From the cell containing the given text, extract its center point as (X, Y) coordinate. 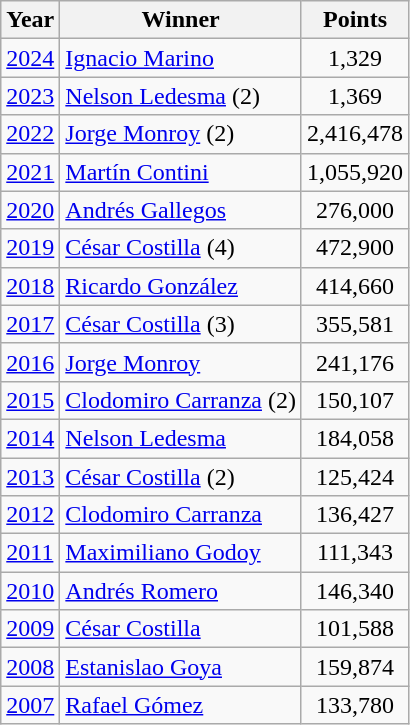
Maximiliano Godoy (181, 553)
2021 (30, 172)
355,581 (354, 324)
2024 (30, 58)
Ricardo González (181, 286)
2017 (30, 324)
Martín Contini (181, 172)
472,900 (354, 248)
Year (30, 20)
2018 (30, 286)
César Costilla (181, 629)
184,058 (354, 438)
2013 (30, 477)
414,660 (354, 286)
Points (354, 20)
Andrés Romero (181, 591)
Clodomiro Carranza (2) (181, 400)
241,176 (354, 362)
Estanislao Goya (181, 667)
146,340 (354, 591)
150,107 (354, 400)
2012 (30, 515)
1,369 (354, 96)
Nelson Ledesma (2) (181, 96)
2009 (30, 629)
136,427 (354, 515)
276,000 (354, 210)
César Costilla (2) (181, 477)
2008 (30, 667)
Jorge Monroy (2) (181, 134)
2023 (30, 96)
101,588 (354, 629)
111,343 (354, 553)
Andrés Gallegos (181, 210)
2,416,478 (354, 134)
Rafael Gómez (181, 705)
Ignacio Marino (181, 58)
César Costilla (3) (181, 324)
2011 (30, 553)
2016 (30, 362)
2010 (30, 591)
125,424 (354, 477)
2019 (30, 248)
Winner (181, 20)
Jorge Monroy (181, 362)
2020 (30, 210)
1,329 (354, 58)
Nelson Ledesma (181, 438)
2007 (30, 705)
2022 (30, 134)
Clodomiro Carranza (181, 515)
133,780 (354, 705)
2014 (30, 438)
1,055,920 (354, 172)
César Costilla (4) (181, 248)
159,874 (354, 667)
2015 (30, 400)
